Detect which cell encompasses the target text, then output its (x, y) center coordinate. 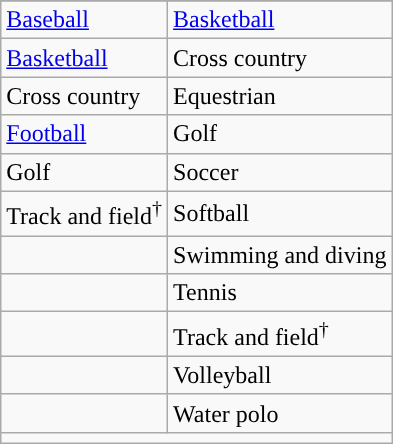
Equestrian (280, 96)
Volleyball (280, 375)
Baseball (84, 20)
Football (84, 134)
Water polo (280, 413)
Swimming and diving (280, 255)
Soccer (280, 172)
Softball (280, 214)
Tennis (280, 293)
